Return (x, y) of the center of cell containing provided text 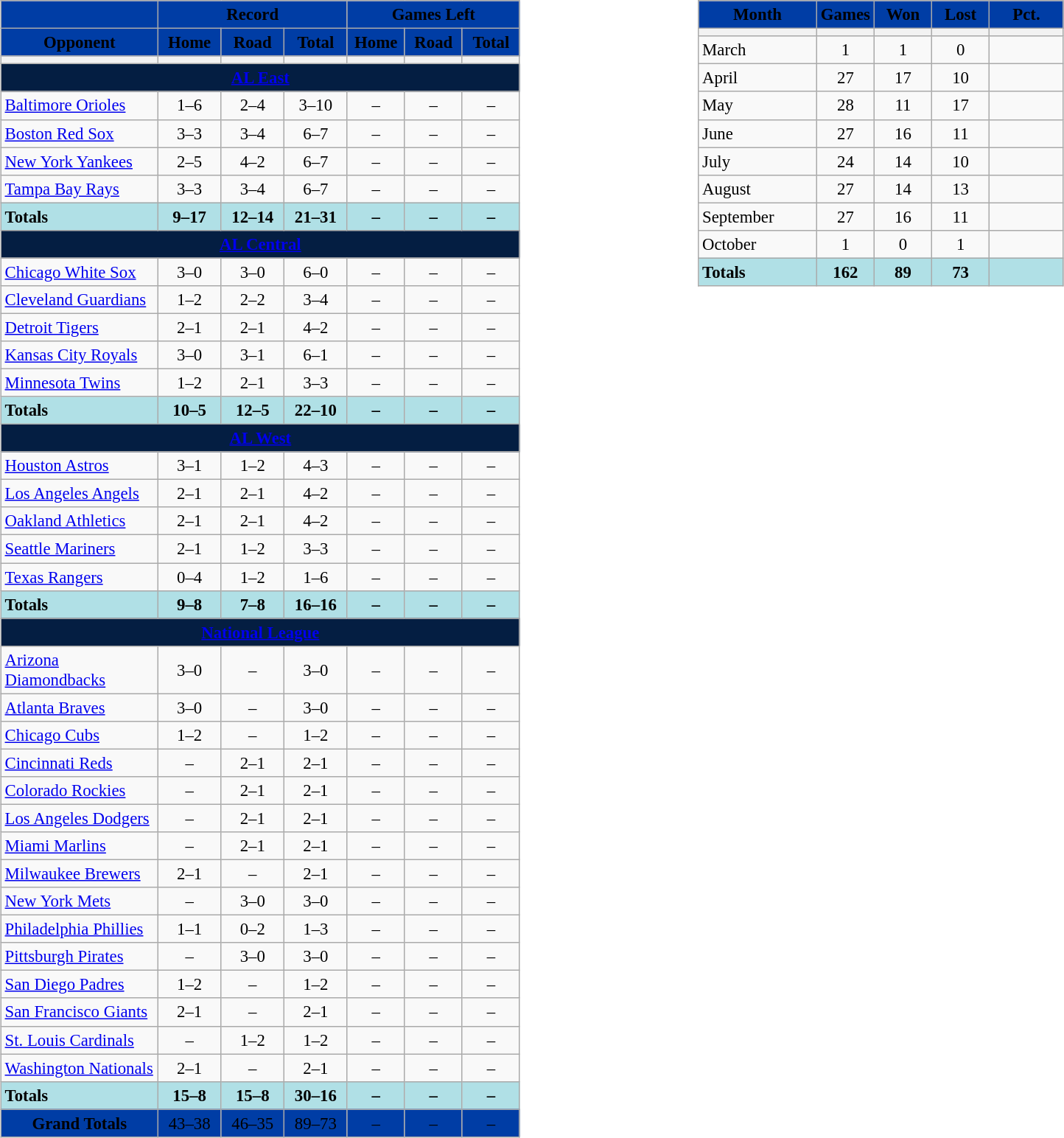
Minnesota Twins (80, 383)
Philadelphia Phillies (80, 929)
April (757, 78)
Tampa Bay Rays (80, 189)
July (757, 161)
Seattle Mariners (80, 549)
2–4 (253, 105)
Colorado Rockies (80, 791)
12–14 (253, 217)
AL Central (260, 244)
2–5 (189, 161)
89–73 (316, 1123)
Games Left (433, 15)
0–4 (189, 577)
Won (903, 15)
22–10 (316, 411)
Texas Rangers (80, 577)
AL West (260, 439)
Milwaukee Brewers (80, 873)
Cleveland Guardians (80, 300)
September (757, 217)
Oakland Athletics (80, 521)
Baltimore Orioles (80, 105)
16–16 (316, 604)
Arizona Diamondbacks (80, 669)
Boston Red Sox (80, 133)
Month (757, 15)
National League (260, 632)
30–16 (316, 1095)
Los Angeles Angels (80, 494)
Houston Astros (80, 466)
21–31 (316, 217)
June (757, 133)
46–35 (253, 1123)
24 (845, 161)
March (757, 50)
1–3 (316, 929)
St. Louis Cardinals (80, 1040)
7–8 (253, 604)
Games (845, 15)
Kansas City Royals (80, 355)
Pct. (1027, 15)
0–2 (253, 929)
1–1 (189, 929)
Detroit Tigers (80, 327)
October (757, 244)
Atlanta Braves (80, 708)
May (757, 105)
9–17 (189, 217)
13 (961, 189)
Miami Marlins (80, 846)
San Diego Padres (80, 985)
162 (845, 272)
2–2 (253, 300)
AL East (260, 78)
6–0 (316, 272)
Washington Nationals (80, 1068)
San Francisco Giants (80, 1012)
New York Yankees (80, 161)
Lost (961, 15)
Chicago White Sox (80, 272)
6–1 (316, 355)
43–38 (189, 1123)
4–3 (316, 466)
10–5 (189, 411)
Grand Totals (80, 1123)
9–8 (189, 604)
Opponent (80, 43)
89 (903, 272)
12–5 (253, 411)
Chicago Cubs (80, 735)
28 (845, 105)
Los Angeles Dodgers (80, 818)
August (757, 189)
3–10 (316, 105)
Cincinnati Reds (80, 763)
Record (252, 15)
73 (961, 272)
Pittsburgh Pirates (80, 957)
New York Mets (80, 901)
